Capture the cell that displays the provided text and extract its [x, y] central coordinate. 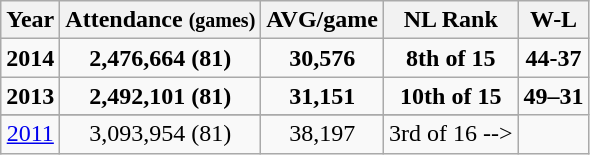
30,576 [322, 58]
W-L [554, 20]
NL Rank [450, 20]
3,093,954 (81) [160, 134]
10th of 15 [450, 96]
Attendance (games) [160, 20]
49–31 [554, 96]
3rd of 16 --> [450, 134]
2014 [30, 58]
2,492,101 (81) [160, 96]
2011 [30, 134]
2,476,664 (81) [160, 58]
44-37 [554, 58]
8th of 15 [450, 58]
31,151 [322, 96]
38,197 [322, 134]
Year [30, 20]
2013 [30, 96]
AVG/game [322, 20]
